Scan for the cell matching the given text and deliver its (x, y) coordinate at center. 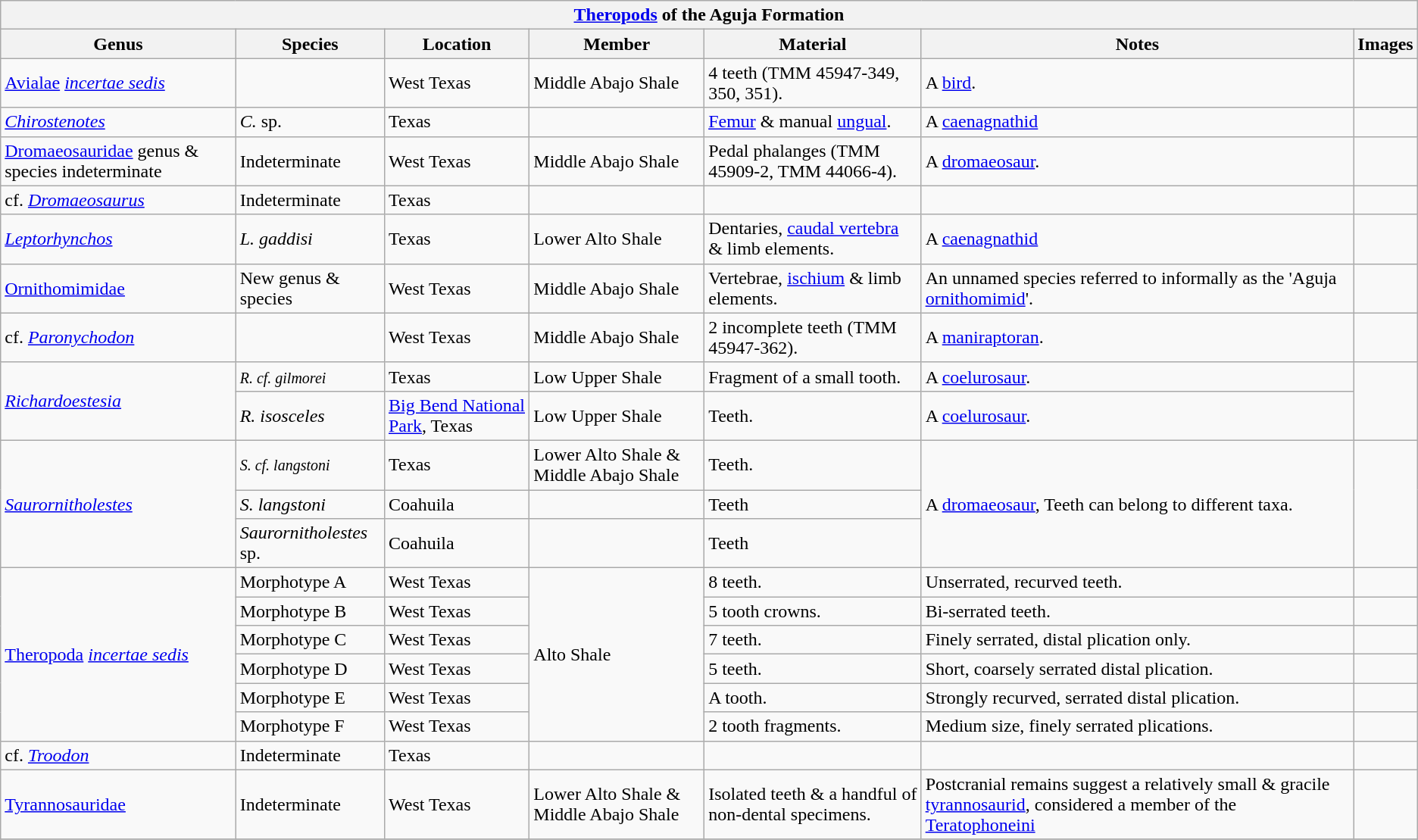
Fragment of a small tooth. (813, 376)
A maniraptoran. (1138, 338)
Morphotype C (310, 640)
Isolated teeth & a handful of non-dental specimens. (813, 804)
Ornithomimidae (118, 288)
Dentaries, caudal vertebra & limb elements. (813, 239)
Alto Shale (617, 654)
Tyrannosauridae (118, 804)
A dromaeosaur. (1138, 161)
Morphotype B (310, 611)
S. cf. langstoni (310, 465)
A tooth. (813, 698)
Morphotype E (310, 698)
5 tooth crowns. (813, 611)
S. langstoni (310, 504)
Richardoestesia (118, 401)
2 tooth fragments. (813, 726)
Leptorhynchos (118, 239)
cf. Dromaeosaurus (118, 200)
Theropods of the Aguja Formation (709, 15)
Material (813, 44)
4 teeth (TMM 45947-349, 350, 351). (813, 83)
Theropoda incertae sedis (118, 654)
New genus & species (310, 288)
C. sp. (310, 122)
Femur & manual ungual. (813, 122)
A dromaeosaur, Teeth can belong to different taxa. (1138, 504)
Morphotype D (310, 669)
Pedal phalanges (TMM 45909-2, TMM 44066-4). (813, 161)
A bird. (1138, 83)
Location (456, 44)
R. cf. gilmorei (310, 376)
Postcranial remains suggest a relatively small & gracile tyrannosaurid, considered a member of the Teratophoneini (1138, 804)
Big Bend National Park, Texas (456, 415)
7 teeth. (813, 640)
Saurornitholestes (118, 504)
Medium size, finely serrated plications. (1138, 726)
Avialae incertae sedis (118, 83)
cf. Troodon (118, 755)
Dromaeosauridae genus & species indeterminate (118, 161)
Species (310, 44)
An unnamed species referred to informally as the 'Aguja ornithomimid'. (1138, 288)
Genus (118, 44)
Unserrated, recurved teeth. (1138, 582)
Morphotype F (310, 726)
Images (1385, 44)
Short, coarsely serrated distal plication. (1138, 669)
Notes (1138, 44)
Saurornitholestes sp. (310, 544)
Lower Alto Shale (617, 239)
5 teeth. (813, 669)
Vertebrae, ischium & limb elements. (813, 288)
Strongly recurved, serrated distal plication. (1138, 698)
8 teeth. (813, 582)
cf. Paronychodon (118, 338)
L. gaddisi (310, 239)
R. isosceles (310, 415)
Morphotype A (310, 582)
Chirostenotes (118, 122)
2 incomplete teeth (TMM 45947-362). (813, 338)
Bi-serrated teeth. (1138, 611)
Member (617, 44)
Finely serrated, distal plication only. (1138, 640)
